Extract the (x, y) coordinate from the center of the cell holding the provided text.  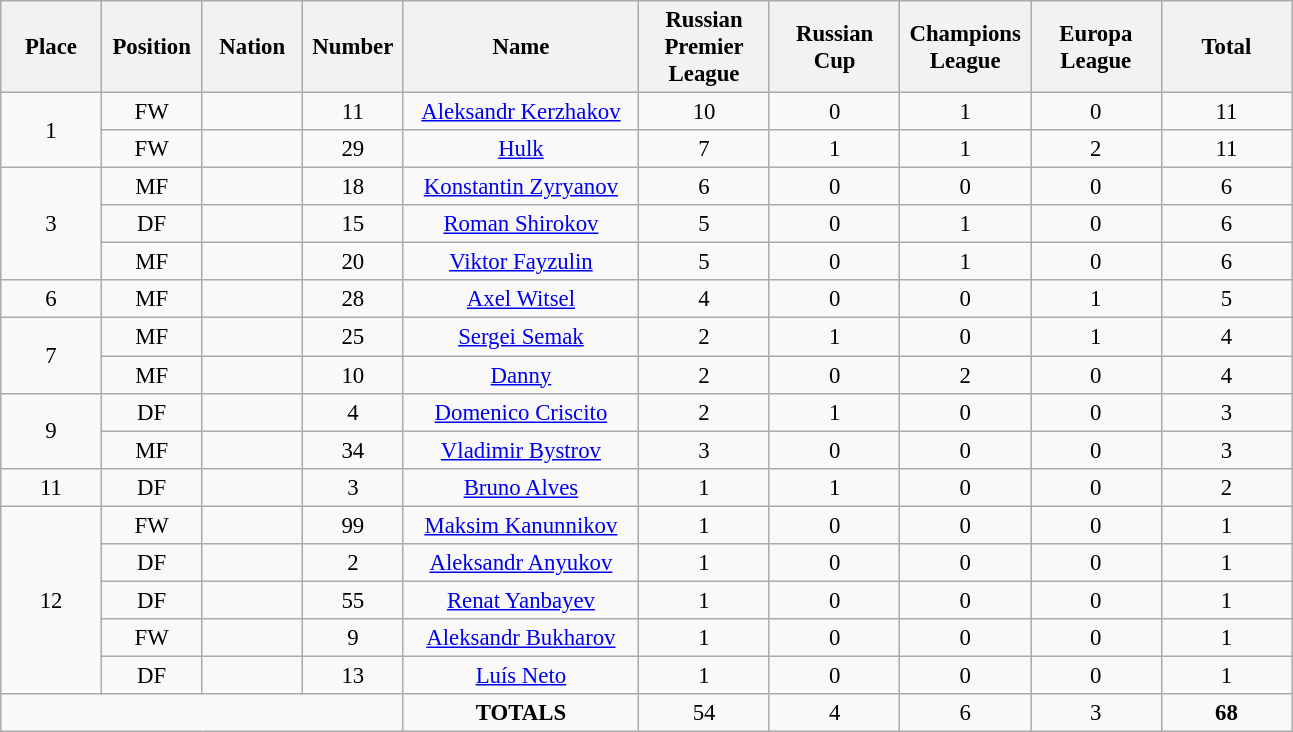
Aleksandr Kerzhakov (521, 112)
Total (1226, 47)
25 (354, 337)
68 (1226, 713)
Renat Yanbayev (521, 600)
Vladimir Bystrov (521, 450)
20 (354, 262)
18 (354, 187)
12 (52, 600)
Position (152, 47)
Number (354, 47)
15 (354, 224)
Russian Cup (834, 47)
Place (52, 47)
Roman Shirokov (521, 224)
Aleksandr Bukharov (521, 638)
Europa League (1096, 47)
Aleksandr Anyukov (521, 563)
99 (354, 525)
Konstantin Zyryanov (521, 187)
Hulk (521, 149)
Russian Premier League (704, 47)
Nation (252, 47)
Sergei Semak (521, 337)
Danny (521, 375)
Bruno Alves (521, 487)
Luís Neto (521, 675)
Name (521, 47)
Viktor Fayzulin (521, 262)
Axel Witsel (521, 299)
TOTALS (521, 713)
Maksim Kanunnikov (521, 525)
Champions League (966, 47)
Domenico Criscito (521, 412)
34 (354, 450)
54 (704, 713)
13 (354, 675)
28 (354, 299)
29 (354, 149)
55 (354, 600)
